Find where the given text appears and provide that cell's center as [x, y] coordinate. 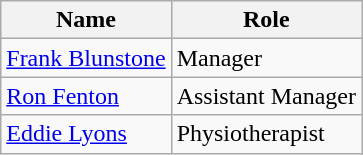
Manager [266, 58]
Role [266, 20]
Frank Blunstone [86, 58]
Eddie Lyons [86, 134]
Assistant Manager [266, 96]
Name [86, 20]
Physiotherapist [266, 134]
Ron Fenton [86, 96]
